From the cell containing the given text, extract its center point as (x, y) coordinate. 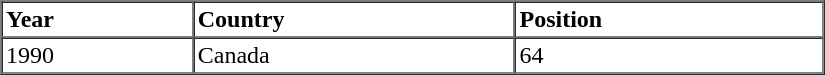
Canada (354, 56)
1990 (98, 56)
Position (669, 20)
64 (669, 56)
Country (354, 20)
Year (98, 20)
